Locate the cell with the specified text and output its [x, y] center coordinate. 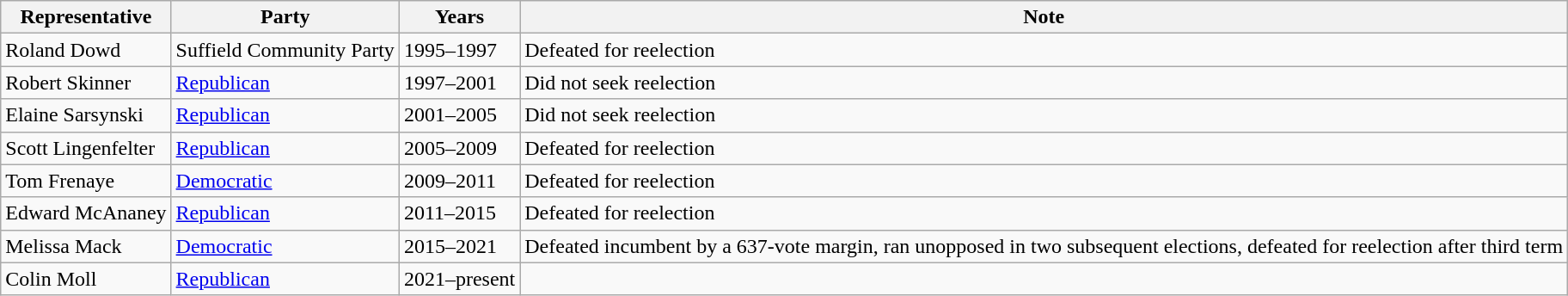
1997–2001 [459, 83]
Note [1044, 17]
Tom Frenaye [86, 181]
2011–2015 [459, 213]
1995–1997 [459, 50]
Scott Lingenfelter [86, 148]
Roland Dowd [86, 50]
Suffield Community Party [285, 50]
2021–present [459, 279]
Colin Moll [86, 279]
2005–2009 [459, 148]
Melissa Mack [86, 246]
Elaine Sarsynski [86, 115]
Defeated incumbent by a 637-vote margin, ran unopposed in two subsequent elections, defeated for reelection after third term [1044, 246]
2009–2011 [459, 181]
2001–2005 [459, 115]
2015–2021 [459, 246]
Representative [86, 17]
Edward McAnaney [86, 213]
Robert Skinner [86, 83]
Years [459, 17]
Party [285, 17]
